Capture the cell that displays the provided text and extract its (x, y) central coordinate. 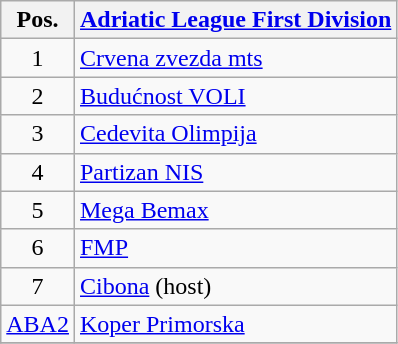
3 (38, 134)
Crvena zvezda mts (235, 58)
7 (38, 286)
ABA2 (38, 324)
FMP (235, 248)
4 (38, 172)
5 (38, 210)
6 (38, 248)
Koper Primorska (235, 324)
2 (38, 96)
Adriatic League First Division (235, 20)
Cedevita Olimpija (235, 134)
1 (38, 58)
Budućnost VOLI (235, 96)
Cibona (host) (235, 286)
Partizan NIS (235, 172)
Pos. (38, 20)
Mega Bemax (235, 210)
